Locate the cell with the specified text and output its [x, y] center coordinate. 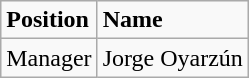
Name [172, 20]
Position [49, 20]
Manager [49, 58]
Jorge Oyarzún [172, 58]
